From the cell containing the given text, extract its center point as [x, y] coordinate. 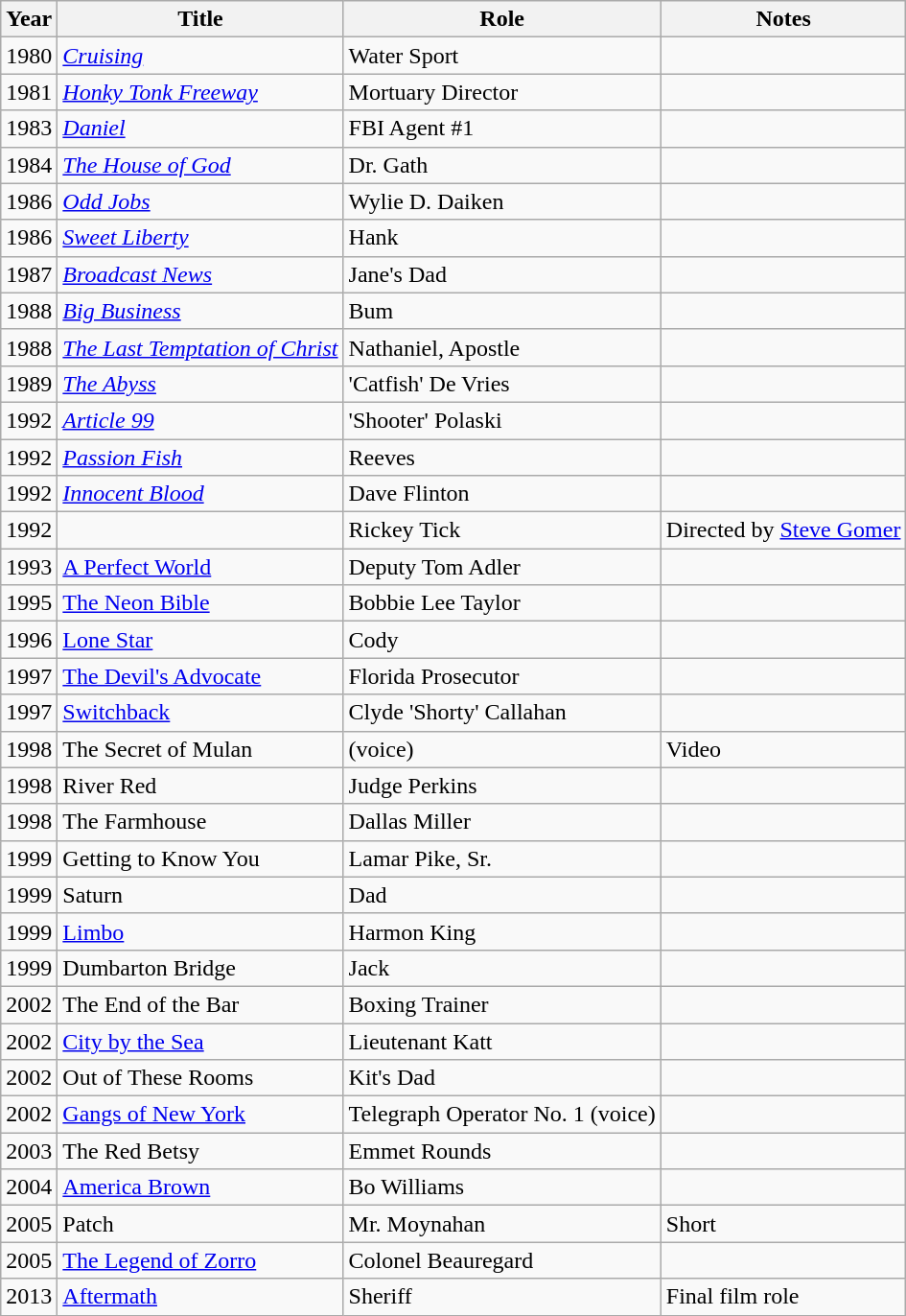
(voice) [502, 749]
Dallas Miller [502, 822]
Cody [502, 640]
Aftermath [200, 1297]
The Last Temptation of Christ [200, 347]
Year [29, 19]
The Abyss [200, 384]
1981 [29, 92]
1993 [29, 567]
Bobbie Lee Taylor [502, 603]
Notes [783, 19]
Out of These Rooms [200, 1078]
Video [783, 749]
2003 [29, 1151]
1989 [29, 384]
Dr. Gath [502, 165]
1987 [29, 274]
Mortuary Director [502, 92]
'Catfish' De Vries [502, 384]
Nathaniel, Apostle [502, 347]
Sweet Liberty [200, 238]
Jack [502, 968]
Passion Fish [200, 458]
The Neon Bible [200, 603]
The End of the Bar [200, 1004]
Emmet Rounds [502, 1151]
The Red Betsy [200, 1151]
1996 [29, 640]
Switchback [200, 713]
Daniel [200, 129]
2013 [29, 1297]
Bum [502, 311]
Jane's Dad [502, 274]
1984 [29, 165]
Saturn [200, 895]
'Shooter' Polaski [502, 420]
Wylie D. Daiken [502, 201]
A Perfect World [200, 567]
Dad [502, 895]
Dave Flinton [502, 494]
Rickey Tick [502, 530]
Big Business [200, 311]
1980 [29, 56]
Water Sport [502, 56]
Gangs of New York [200, 1115]
Telegraph Operator No. 1 (voice) [502, 1115]
Getting to Know You [200, 858]
Harmon King [502, 931]
Article 99 [200, 420]
Role [502, 19]
Final film role [783, 1297]
Short [783, 1224]
Innocent Blood [200, 494]
Deputy Tom Adler [502, 567]
Kit's Dad [502, 1078]
Broadcast News [200, 274]
Reeves [502, 458]
Colonel Beauregard [502, 1260]
The Secret of Mulan [200, 749]
Cruising [200, 56]
Title [200, 19]
Lone Star [200, 640]
Lieutenant Katt [502, 1041]
The Farmhouse [200, 822]
The House of God [200, 165]
Clyde 'Shorty' Callahan [502, 713]
Hank [502, 238]
Florida Prosecutor [502, 676]
FBI Agent #1 [502, 129]
2004 [29, 1187]
Honky Tonk Freeway [200, 92]
1995 [29, 603]
Mr. Moynahan [502, 1224]
Directed by Steve Gomer [783, 530]
1983 [29, 129]
Dumbarton Bridge [200, 968]
Sheriff [502, 1297]
The Legend of Zorro [200, 1260]
River Red [200, 786]
Bo Williams [502, 1187]
Judge Perkins [502, 786]
City by the Sea [200, 1041]
Limbo [200, 931]
Boxing Trainer [502, 1004]
America Brown [200, 1187]
The Devil's Advocate [200, 676]
Odd Jobs [200, 201]
Patch [200, 1224]
Lamar Pike, Sr. [502, 858]
